Scan for the cell matching the given text and deliver its [X, Y] coordinate at center. 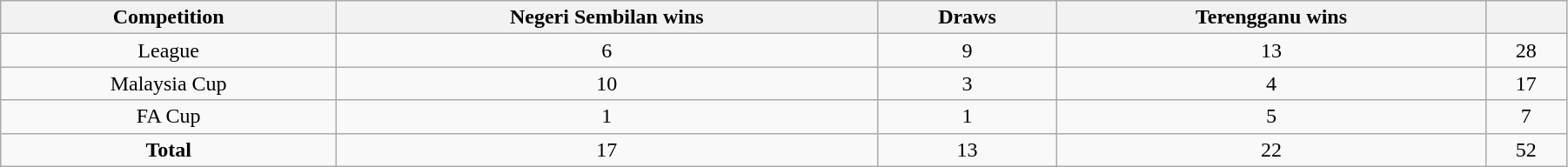
Draws [968, 17]
Malaysia Cup [169, 83]
FA Cup [169, 117]
22 [1271, 150]
7 [1526, 117]
4 [1271, 83]
10 [607, 83]
League [169, 50]
5 [1271, 117]
Terengganu wins [1271, 17]
28 [1526, 50]
Negeri Sembilan wins [607, 17]
6 [607, 50]
Total [169, 150]
Competition [169, 17]
9 [968, 50]
52 [1526, 150]
3 [968, 83]
